Identify which cell holds the provided text, then report its (X, Y) central coordinate. 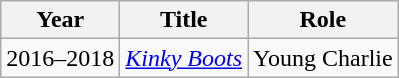
Role (324, 20)
Year (60, 20)
Kinky Boots (184, 58)
Title (184, 20)
2016–2018 (60, 58)
Young Charlie (324, 58)
